For the text-containing cell, return its midpoint in [x, y] coordinate format. 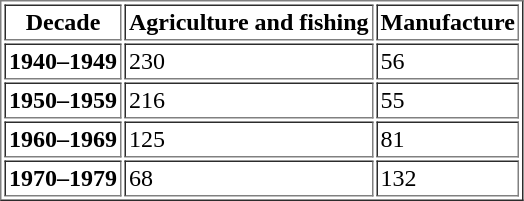
230 [248, 62]
1970–1979 [62, 178]
56 [448, 62]
68 [248, 178]
1960–1969 [62, 140]
1950–1959 [62, 100]
125 [248, 140]
1940–1949 [62, 62]
132 [448, 178]
55 [448, 100]
81 [448, 140]
Decade [62, 22]
Manufacture [448, 22]
216 [248, 100]
Agriculture and fishing [248, 22]
